Capture the cell that displays the provided text and extract its (x, y) central coordinate. 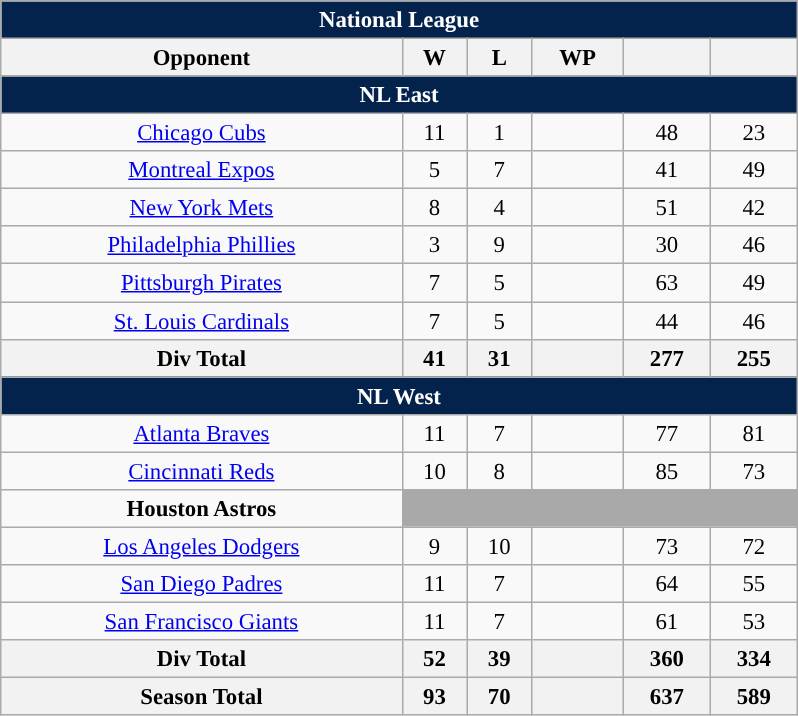
WP (578, 58)
Chicago Cubs (202, 133)
72 (754, 546)
San Francisco Giants (202, 621)
1 (500, 133)
93 (434, 697)
589 (754, 697)
255 (754, 358)
42 (754, 208)
L (500, 58)
31 (500, 358)
Houston Astros (202, 509)
3 (434, 245)
70 (500, 697)
63 (666, 283)
44 (666, 321)
Cincinnati Reds (202, 471)
Atlanta Braves (202, 433)
San Diego Padres (202, 584)
52 (434, 659)
360 (666, 659)
30 (666, 245)
277 (666, 358)
NL East (399, 95)
53 (754, 621)
61 (666, 621)
48 (666, 133)
334 (754, 659)
55 (754, 584)
Season Total (202, 697)
Los Angeles Dodgers (202, 546)
Montreal Expos (202, 170)
23 (754, 133)
Opponent (202, 58)
81 (754, 433)
National League (399, 20)
Pittsburgh Pirates (202, 283)
NL West (399, 396)
64 (666, 584)
39 (500, 659)
St. Louis Cardinals (202, 321)
637 (666, 697)
51 (666, 208)
85 (666, 471)
4 (500, 208)
New York Mets (202, 208)
Philadelphia Phillies (202, 245)
W (434, 58)
77 (666, 433)
